Identify which cell holds the provided text, then report its (X, Y) central coordinate. 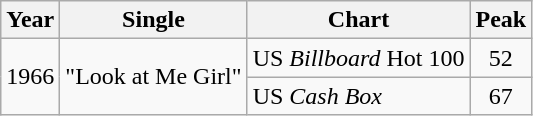
US Cash Box (358, 96)
Year (30, 20)
1966 (30, 77)
52 (501, 58)
67 (501, 96)
Chart (358, 20)
Peak (501, 20)
US Billboard Hot 100 (358, 58)
Single (154, 20)
"Look at Me Girl" (154, 77)
